Extract the (X, Y) coordinate from the center of the cell holding the provided text.  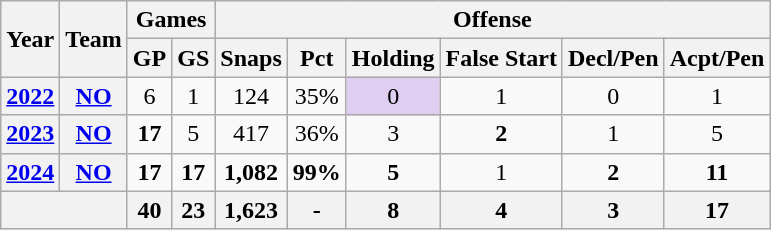
Year (30, 39)
Holding (393, 58)
8 (393, 210)
Pct (316, 58)
False Start (501, 58)
1,082 (251, 172)
- (316, 210)
1,623 (251, 210)
GP (149, 58)
35% (316, 96)
4 (501, 210)
2023 (30, 134)
99% (316, 172)
Games (170, 20)
Decl/Pen (613, 58)
Acpt/Pen (717, 58)
Team (94, 39)
Offense (492, 20)
23 (194, 210)
2024 (30, 172)
Snaps (251, 58)
GS (194, 58)
2022 (30, 96)
36% (316, 134)
124 (251, 96)
417 (251, 134)
6 (149, 96)
40 (149, 210)
11 (717, 172)
